Return [X, Y] of the center of cell containing provided text 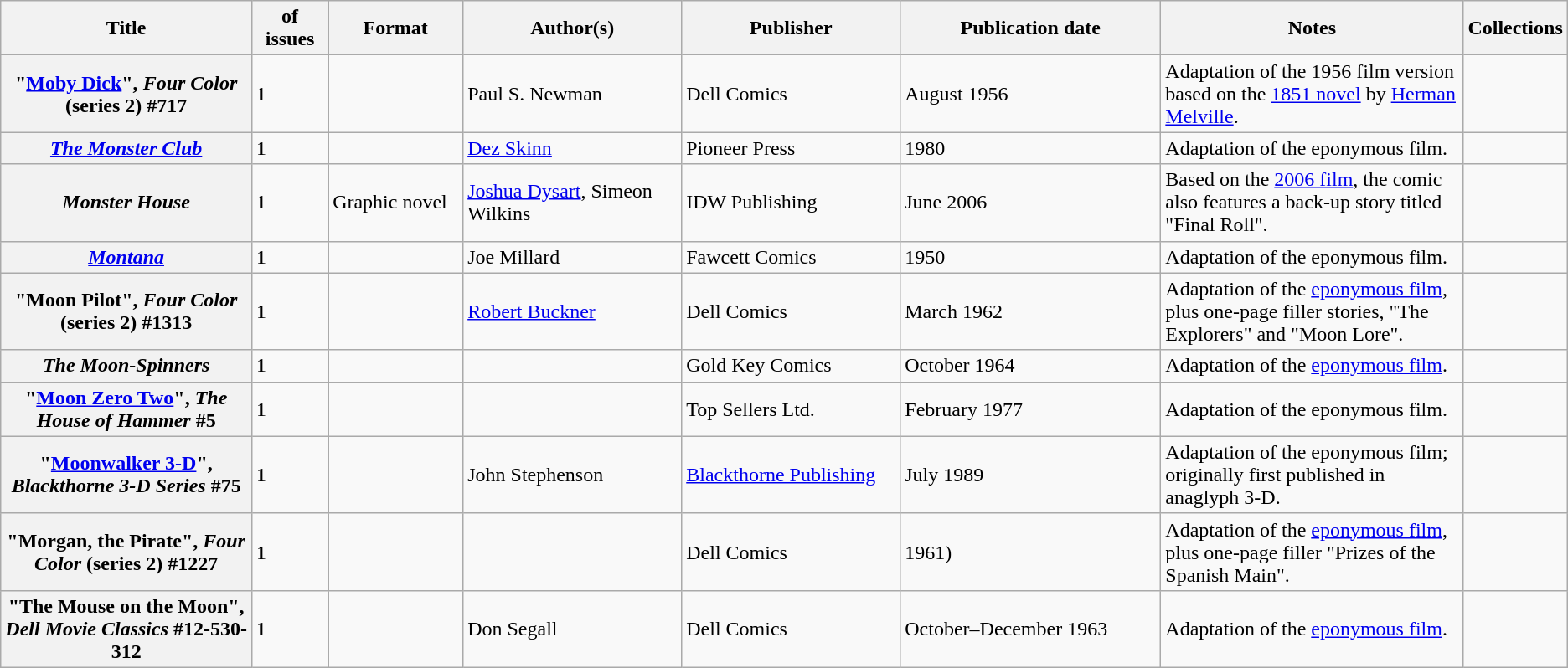
February 1977 [1030, 409]
Paul S. Newman [573, 94]
Publication date [1030, 28]
The Monster Club [126, 148]
Publisher [791, 28]
Collections [1515, 28]
Notes [1312, 28]
The Moon-Spinners [126, 366]
"Moonwalker 3-D", Blackthorne 3-D Series #75 [126, 475]
Gold Key Comics [791, 366]
October–December 1963 [1030, 629]
"Morgan, the Pirate", Four Color (series 2) #1227 [126, 552]
Adaptation of the eponymous film, plus one-page filler stories, "The Explorers" and "Moon Lore". [1312, 311]
1961) [1030, 552]
Adaptation of the 1956 film version based on the 1851 novel by Herman Melville. [1312, 94]
IDW Publishing [791, 203]
Fawcett Comics [791, 257]
Adaptation of the eponymous film; originally first published in anaglyph 3-D. [1312, 475]
"Moon Pilot", Four Color (series 2) #1313 [126, 311]
Joe Millard [573, 257]
March 1962 [1030, 311]
Robert Buckner [573, 311]
"Moon Zero Two", The House of Hammer #5 [126, 409]
October 1964 [1030, 366]
Adaptation of the eponymous film, plus one-page filler "Prizes of the Spanish Main". [1312, 552]
"The Mouse on the Moon", Dell Movie Classics #12-530-312 [126, 629]
Based on the 2006 film, the comic also features a back-up story titled "Final Roll". [1312, 203]
John Stephenson [573, 475]
August 1956 [1030, 94]
Don Segall [573, 629]
Pioneer Press [791, 148]
Blackthorne Publishing [791, 475]
Author(s) [573, 28]
"Moby Dick", Four Color (series 2) #717 [126, 94]
Format [395, 28]
Dez Skinn [573, 148]
Montana [126, 257]
1980 [1030, 148]
1950 [1030, 257]
Monster House [126, 203]
Graphic novel [395, 203]
Top Sellers Ltd. [791, 409]
July 1989 [1030, 475]
of issues [290, 28]
June 2006 [1030, 203]
Title [126, 28]
Joshua Dysart, Simeon Wilkins [573, 203]
